Return the [x, y] coordinate for the center point of the cell that contains the specified text.  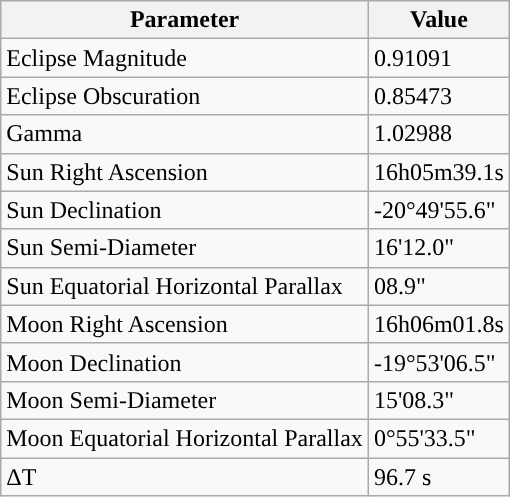
15'08.3" [438, 400]
Moon Semi-Diameter [185, 400]
ΔT [185, 477]
Sun Equatorial Horizontal Parallax [185, 286]
Sun Right Ascension [185, 172]
Moon Right Ascension [185, 324]
96.7 s [438, 477]
Moon Declination [185, 362]
Sun Declination [185, 210]
Sun Semi-Diameter [185, 248]
0.85473 [438, 96]
1.02988 [438, 134]
0°55'33.5" [438, 438]
08.9" [438, 286]
Value [438, 20]
16h06m01.8s [438, 324]
16'12.0" [438, 248]
Parameter [185, 20]
-20°49'55.6" [438, 210]
-19°53'06.5" [438, 362]
0.91091 [438, 58]
Eclipse Obscuration [185, 96]
Gamma [185, 134]
Eclipse Magnitude [185, 58]
16h05m39.1s [438, 172]
Moon Equatorial Horizontal Parallax [185, 438]
